From the cell containing the given text, extract its center point as [x, y] coordinate. 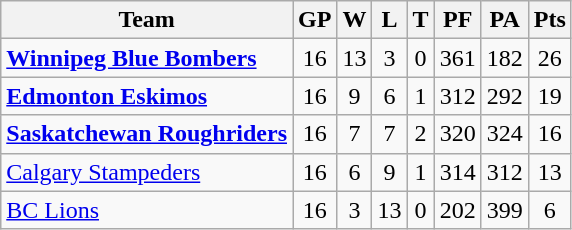
Saskatchewan Roughriders [147, 134]
T [420, 20]
PF [458, 20]
26 [550, 58]
202 [458, 210]
399 [504, 210]
GP [315, 20]
324 [504, 134]
361 [458, 58]
Edmonton Eskimos [147, 96]
292 [504, 96]
182 [504, 58]
L [390, 20]
19 [550, 96]
W [354, 20]
BC Lions [147, 210]
320 [458, 134]
Calgary Stampeders [147, 172]
Winnipeg Blue Bombers [147, 58]
2 [420, 134]
Team [147, 20]
Pts [550, 20]
PA [504, 20]
314 [458, 172]
